Provide the (X, Y) coordinate of the cell's center where the given text is located.  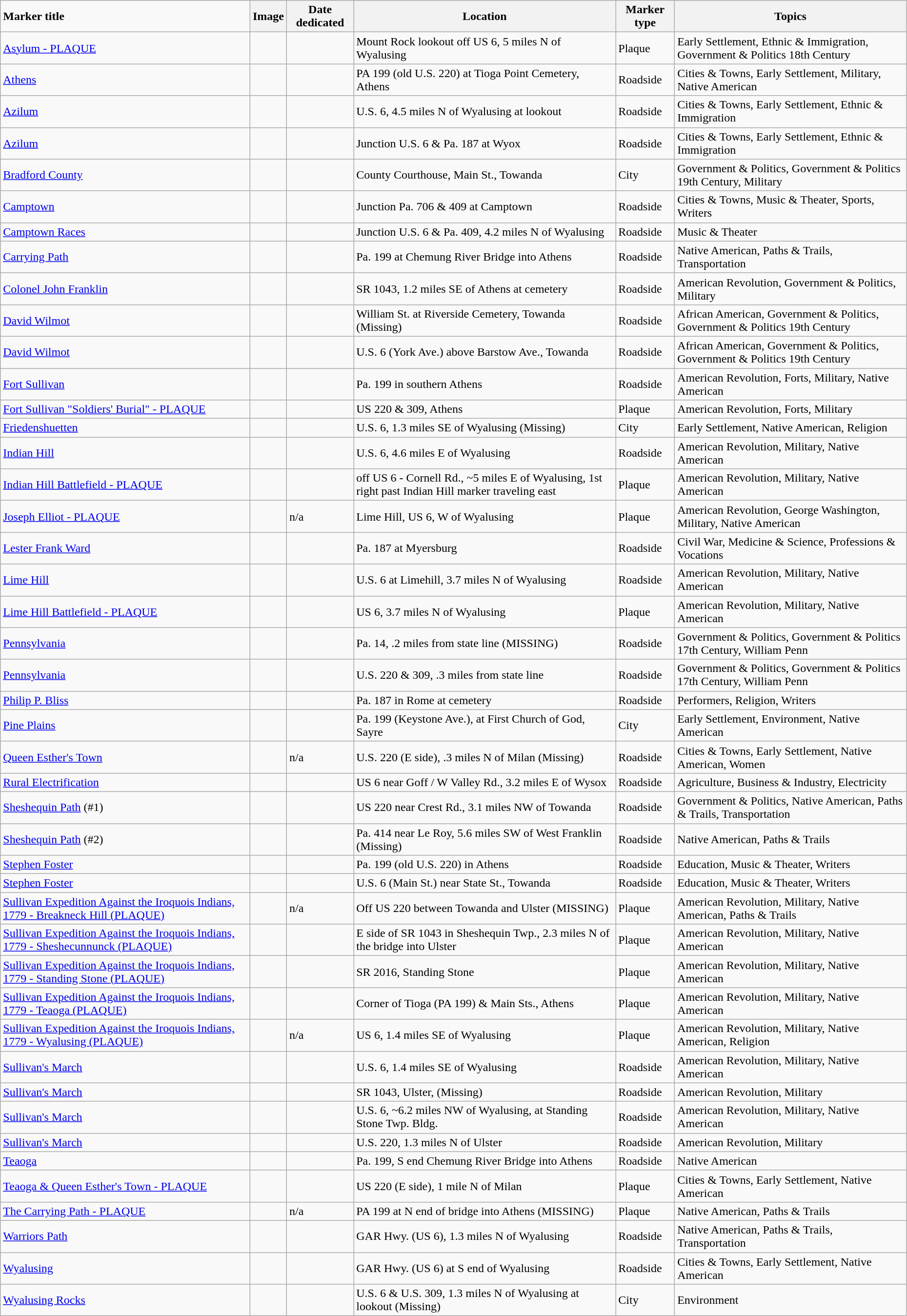
American Revolution, Military, Native American, Religion (790, 1035)
Junction U.S. 6 & Pa. 187 at Wyox (485, 143)
Civil War, Medicine & Science, Professions & Vocations (790, 548)
Pa. 199, S end Chemung River Bridge into Athens (485, 1161)
U.S. 6, 4.5 miles N of Wyalusing at lookout (485, 111)
Queen Esther's Town (125, 757)
Pa. 414 near Le Roy, 5.6 miles SW of West Franklin (Missing) (485, 839)
Cities & Towns, Music & Theater, Sports, Writers (790, 207)
Off US 220 between Towanda and Ulster (MISSING) (485, 909)
Junction Pa. 706 & 409 at Camptown (485, 207)
Image (268, 17)
US 220 & 309, Athens (485, 409)
PA 199 at N end of bridge into Athens (MISSING) (485, 1211)
Indian Hill Battlefield - PLAQUE (125, 485)
Wyalusing Rocks (125, 1300)
Joseph Elliot - PLAQUE (125, 516)
Pa. 199 (Keystone Ave.), at First Church of God, Sayre (485, 725)
U.S. 220, 1.3 miles N of Ulster (485, 1142)
Sullivan Expedition Against the Iroquois Indians, 1779 - Sheshecunnunck (PLAQUE) (125, 940)
U.S. 6 (York Ave.) above Barstow Ave., Towanda (485, 352)
Junction U.S. 6 & Pa. 409, 4.2 miles N of Wyalusing (485, 232)
Sullivan Expedition Against the Iroquois Indians, 1779 - Teaoga (PLAQUE) (125, 1003)
American Revolution, George Washington, Military, Native American (790, 516)
Marker title (125, 17)
U.S. 6 (Main St.) near State St., Towanda (485, 883)
PA 199 (old U.S. 220) at Tioga Point Cemetery, Athens (485, 80)
US 6 near Goff / W Valley Rd., 3.2 miles E of Wysox (485, 782)
Pa. 187 in Rome at cemetery (485, 700)
Philip P. Bliss (125, 700)
GAR Hwy. (US 6) at S end of Wyalusing (485, 1268)
US 220 near Crest Rd., 3.1 miles NW of Towanda (485, 807)
Sullivan Expedition Against the Iroquois Indians, 1779 - Breakneck Hill (PLAQUE) (125, 909)
Native American (790, 1161)
Lime Hill, US 6, W of Wyalusing (485, 516)
American Revolution, Forts, Military, Native American (790, 384)
Agriculture, Business & Industry, Electricity (790, 782)
Fort Sullivan "Soldiers' Burial" - PLAQUE (125, 409)
Pa. 199 at Chemung River Bridge into Athens (485, 257)
Rural Electrification (125, 782)
County Courthouse, Main St., Towanda (485, 175)
Lester Frank Ward (125, 548)
US 6, 1.4 miles SE of Wyalusing (485, 1035)
American Revolution, Government & Politics, Military (790, 289)
American Revolution, Forts, Military (790, 409)
Government & Politics, Government & Politics 19th Century, Military (790, 175)
Sheshequin Path (#2) (125, 839)
Sheshequin Path (#1) (125, 807)
SR 1043, 1.2 miles SE of Athens at cemetery (485, 289)
Teaoga (125, 1161)
U.S. 6, 1.3 miles SE of Wyalusing (Missing) (485, 428)
GAR Hwy. (US 6), 1.3 miles N of Wyalusing (485, 1236)
Camptown (125, 207)
U.S. 6, ~6.2 miles NW of Wyalusing, at Standing Stone Twp. Bldg. (485, 1117)
Fort Sullivan (125, 384)
Corner of Tioga (PA 199) & Main Sts., Athens (485, 1003)
Environment (790, 1300)
Government & Politics, Native American, Paths & Trails, Transportation (790, 807)
Location (485, 17)
Warriors Path (125, 1236)
Asylum - PLAQUE (125, 48)
Colonel John Franklin (125, 289)
U.S. 6, 1.4 miles SE of Wyalusing (485, 1067)
US 6, 3.7 miles N of Wyalusing (485, 612)
off US 6 - Cornell Rd., ~5 miles E of Wyalusing, 1st right past Indian Hill marker traveling east (485, 485)
Pine Plains (125, 725)
Early Settlement, Native American, Religion (790, 428)
U.S. 6 at Limehill, 3.7 miles N of Wyalusing (485, 580)
Marker type (645, 17)
Mount Rock lookout off US 6, 5 miles N of Wyalusing (485, 48)
The Carrying Path - PLAQUE (125, 1211)
Early Settlement, Ethnic & Immigration, Government & Politics 18th Century (790, 48)
Topics (790, 17)
Pa. 14, .2 miles from state line (MISSING) (485, 643)
Date dedicated (320, 17)
U.S. 6, 4.6 miles E of Wyalusing (485, 453)
Bradford County (125, 175)
Pa. 187 at Myersburg (485, 548)
Wyalusing (125, 1268)
Athens (125, 80)
Pa. 199 in southern Athens (485, 384)
Teaoga & Queen Esther's Town - PLAQUE (125, 1186)
Music & Theater (790, 232)
Indian Hill (125, 453)
SR 2016, Standing Stone (485, 972)
American Revolution, Military, Native American, Paths & Trails (790, 909)
Cities & Towns, Early Settlement, Military, Native American (790, 80)
William St. at Riverside Cemetery, Towanda (Missing) (485, 320)
U.S. 220 (E side), .3 miles N of Milan (Missing) (485, 757)
Lime Hill (125, 580)
Lime Hill Battlefield - PLAQUE (125, 612)
US 220 (E side), 1 mile N of Milan (485, 1186)
Friedenshuetten (125, 428)
Sullivan Expedition Against the Iroquois Indians, 1779 - Wyalusing (PLAQUE) (125, 1035)
Camptown Races (125, 232)
Sullivan Expedition Against the Iroquois Indians, 1779 - Standing Stone (PLAQUE) (125, 972)
Early Settlement, Environment, Native American (790, 725)
Carrying Path (125, 257)
U.S. 6 & U.S. 309, 1.3 miles N of Wyalusing at lookout (Missing) (485, 1300)
E side of SR 1043 in Sheshequin Twp., 2.3 miles N of the bridge into Ulster (485, 940)
U.S. 220 & 309, .3 miles from state line (485, 675)
Performers, Religion, Writers (790, 700)
Cities & Towns, Early Settlement, Native American, Women (790, 757)
SR 1043, Ulster, (Missing) (485, 1092)
Pa. 199 (old U.S. 220) in Athens (485, 865)
